For the text-containing cell, return its midpoint in (X, Y) coordinate format. 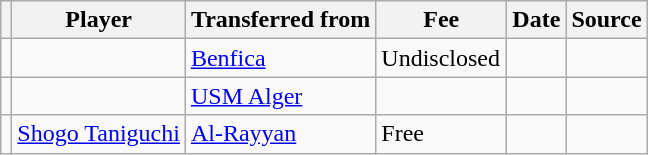
Free (442, 134)
Source (606, 20)
Al-Rayyan (280, 134)
Transferred from (280, 20)
Shogo Taniguchi (99, 134)
Fee (442, 20)
Date (536, 20)
Benfica (280, 58)
USM Alger (280, 96)
Undisclosed (442, 58)
Player (99, 20)
